Extract the (x, y) coordinate from the center of the cell holding the provided text.  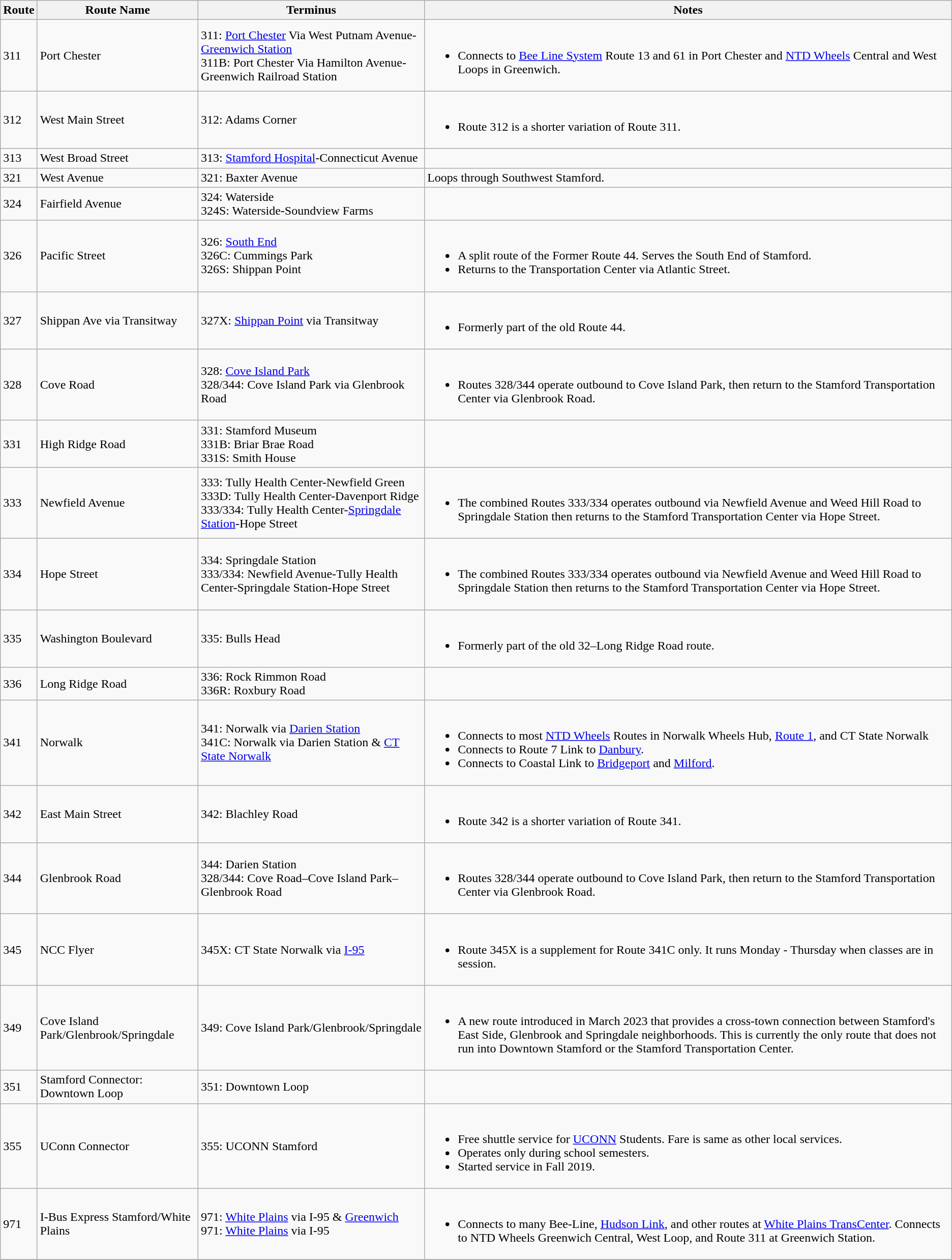
Route 342 is a shorter variation of Route 341. (689, 814)
Fairfield Avenue (117, 203)
355 (19, 1146)
Hope Street (117, 574)
Route Name (117, 10)
349 (19, 1028)
341 (19, 743)
327X: Shippan Point via Transitway (311, 320)
Norwalk (117, 743)
328: Cove Island Park328/344: Cove Island Park via Glenbrook Road (311, 385)
Port Chester (117, 55)
Route 312 is a shorter variation of Route 311. (689, 120)
336 (19, 684)
Newfield Avenue (117, 503)
327 (19, 320)
321: Baxter Avenue (311, 178)
Free shuttle service for UCONN Students. Fare is same as other local services.Operates only during school semesters.Started service in Fall 2019. (689, 1146)
971 (19, 1224)
Stamford Connector: Downtown Loop (117, 1087)
331 (19, 444)
333: Tully Health Center-Newfield Green333D: Tully Health Center-Davenport Ridge333/334: Tully Health Center-Springdale Station-Hope Street (311, 503)
Connects to Bee Line System Route 13 and 61 in Port Chester and NTD Wheels Central and West Loops in Greenwich. (689, 55)
321 (19, 178)
313: Stamford Hospital-Connecticut Avenue (311, 158)
344: Darien Station328/344: Cove Road–Cove Island Park–Glenbrook Road (311, 878)
311 (19, 55)
345X: CT State Norwalk via I-95 (311, 950)
351: Downtown Loop (311, 1087)
Long Ridge Road (117, 684)
334: Springdale Station333/334: Newfield Avenue-Tully Health Center-Springdale Station-Hope Street (311, 574)
312: Adams Corner (311, 120)
355: UCONN Stamford (311, 1146)
Route (19, 10)
Terminus (311, 10)
351 (19, 1087)
West Avenue (117, 178)
Formerly part of the old Route 44. (689, 320)
Glenbrook Road (117, 878)
324 (19, 203)
326 (19, 256)
326: South End326C: Cummings Park326S: Shippan Point (311, 256)
328 (19, 385)
I-Bus Express Stamford/White Plains (117, 1224)
345 (19, 950)
Loops through Southwest Stamford. (689, 178)
Formerly part of the old 32–Long Ridge Road route. (689, 638)
335: Bulls Head (311, 638)
341: Norwalk via Darien Station341C: Norwalk via Darien Station & CT State Norwalk (311, 743)
Cove Road (117, 385)
344 (19, 878)
Cove Island Park/Glenbrook/Springdale (117, 1028)
334 (19, 574)
333 (19, 503)
336: Rock Rimmon Road336R: Roxbury Road (311, 684)
High Ridge Road (117, 444)
342 (19, 814)
UConn Connector (117, 1146)
East Main Street (117, 814)
West Main Street (117, 120)
349: Cove Island Park/Glenbrook/Springdale (311, 1028)
West Broad Street (117, 158)
331: Stamford Museum331B: Briar Brae Road331S: Smith House (311, 444)
Notes (689, 10)
Route 345X is a supplement for Route 341C only. It runs Monday - Thursday when classes are in session. (689, 950)
Washington Boulevard (117, 638)
NCC Flyer (117, 950)
335 (19, 638)
313 (19, 158)
A split route of the Former Route 44. Serves the South End of Stamford.Returns to the Transportation Center via Atlantic Street. (689, 256)
342: Blachley Road (311, 814)
312 (19, 120)
971: White Plains via I-95 & Greenwich971: White Plains via I-95 (311, 1224)
324: Waterside324S: Waterside-Soundview Farms (311, 203)
311: Port Chester Via West Putnam Avenue- Greenwich Station311B: Port Chester Via Hamilton Avenue- Greenwich Railroad Station (311, 55)
Shippan Ave via Transitway (117, 320)
Pacific Street (117, 256)
